Detect which cell encompasses the target text, then output its (x, y) center coordinate. 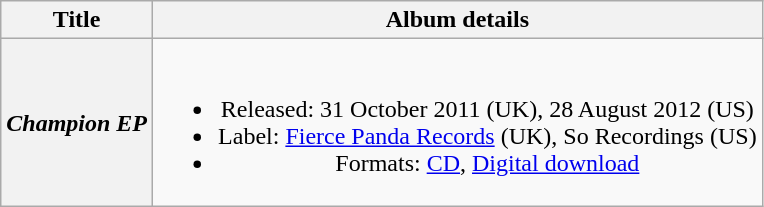
Album details (458, 20)
Champion EP (77, 122)
Released: 31 October 2011 (UK), 28 August 2012 (US)Label: Fierce Panda Records (UK), So Recordings (US)Formats: CD, Digital download (458, 122)
Title (77, 20)
